Pinpoint the cell where the given text exists, returning its (x, y) midpoint coordinate. 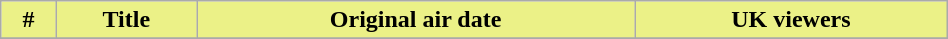
# (28, 20)
UK viewers (792, 20)
Title (126, 20)
Original air date (416, 20)
